Locate the cell with the specified text and output its (X, Y) center coordinate. 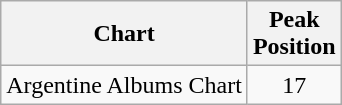
PeakPosition (294, 34)
17 (294, 85)
Argentine Albums Chart (124, 85)
Chart (124, 34)
